Detect which cell encompasses the target text, then output its (x, y) center coordinate. 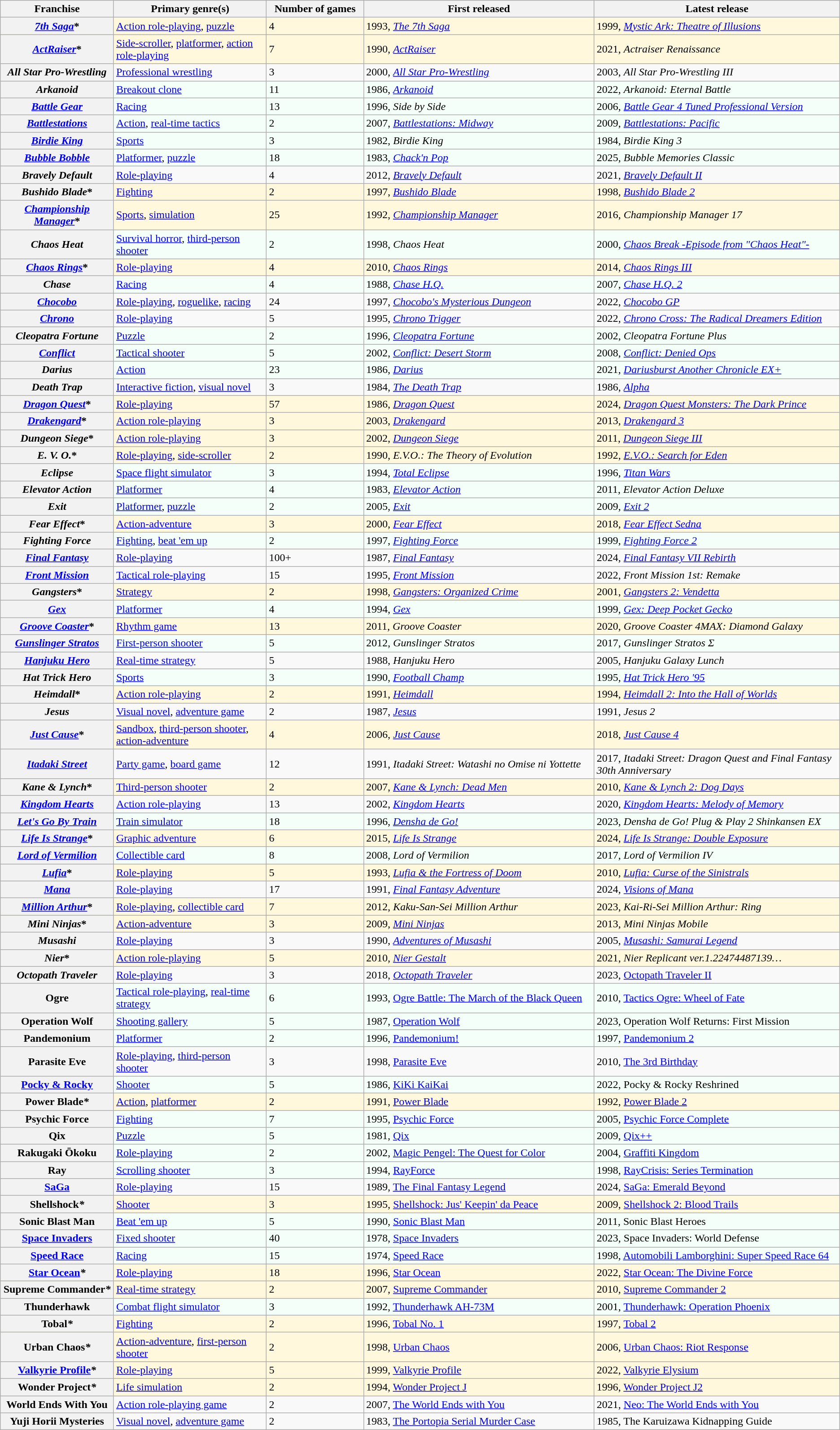
2007, The World Ends with You (479, 1404)
1997, Pandemonium 2 (717, 1038)
Pocky & Rocky (57, 1084)
1999, Mystic Ark: Theatre of Illusions (717, 26)
Train simulator (190, 821)
2010, The 3rd Birthday (717, 1061)
1990, E.V.O.: The Theory of Evolution (479, 455)
7th Saga* (57, 26)
Tactical shooter (190, 353)
2025, Bubble Memories Classic (717, 158)
Elevator Action (57, 489)
24 (315, 302)
1978, Space Invaders (479, 1238)
Eclipse (57, 472)
Nier* (57, 958)
1989, The Final Fantasy Legend (479, 1187)
Latest release (717, 9)
1987, Operation Wolf (479, 1021)
Exit (57, 506)
1995, Psychic Force (479, 1119)
1998, Chaos Heat (479, 244)
ActRaiser* (57, 49)
Itadaki Street (57, 764)
1974, Speed Race (479, 1255)
1994, Heimdall 2: Into the Hall of Worlds (717, 694)
2020, Kingdom Hearts: Melody of Memory (717, 804)
1984, The Death Trap (479, 387)
2005, Hanjuku Galaxy Lunch (717, 660)
2022, Chocobo GP (717, 302)
Battle Gear (57, 106)
2002, Kingdom Hearts (479, 804)
1998, Gangsters: Organized Crime (479, 592)
Musashi (57, 941)
Fighting, beat 'em up (190, 541)
Front Mission (57, 575)
Ray (57, 1170)
2023, Kai-Ri-Sei Million Arthur: Ring (717, 907)
2010, Chaos Rings (479, 268)
Operation Wolf (57, 1021)
Darius (57, 370)
1998, Urban Chaos (479, 1347)
2002, Dungeon Siege (479, 438)
2021, Neo: The World Ends with You (717, 1404)
Chase (57, 285)
Pandemonium (57, 1038)
Conflict (57, 353)
Supreme Commander* (57, 1290)
17 (315, 890)
First-person shooter (190, 643)
2008, Conflict: Denied Ops (717, 353)
2022, Front Mission 1st: Remake (717, 575)
1994, Wonder Project J (479, 1387)
2017, Lord of Vermilion IV (717, 855)
Bubble Bobble (57, 158)
First released (479, 9)
1982, Birdie King (479, 140)
2005, Psychic Force Complete (717, 1119)
1987, Jesus (479, 711)
Birdie King (57, 140)
Role-playing, roguelike, racing (190, 302)
1991, Power Blade (479, 1101)
2018, Octopath Traveler (479, 975)
Party game, board game (190, 764)
2011, Groove Coaster (479, 626)
Mini Ninjas* (57, 924)
2007, Supreme Commander (479, 1290)
2007, Kane & Lynch: Dead Men (479, 787)
Fixed shooter (190, 1238)
Lord of Vermilion (57, 855)
Combat flight simulator (190, 1307)
Hanjuku Hero (57, 660)
2024, Visions of Mana (717, 890)
2022, Valkyrie Elysium (717, 1370)
Collectible card (190, 855)
1996, Side by Side (479, 106)
1986, Darius (479, 370)
1999, Valkyrie Profile (479, 1370)
1986, KiKi KaiKai (479, 1084)
1996, Wonder Project J2 (717, 1387)
1998, Automobili Lamborghini: Super Speed Race 64 (717, 1255)
1997, Tobal 2 (717, 1324)
2013, Drakengard 3 (717, 421)
Speed Race (57, 1255)
Cleopatra Fortune (57, 336)
Beat 'em up (190, 1221)
2014, Chaos Rings III (717, 268)
1983, Elevator Action (479, 489)
2015, Life Is Strange (479, 838)
Role-playing, third-person shooter (190, 1061)
Jesus (57, 711)
1992, E.V.O.: Search for Eden (717, 455)
Psychic Force (57, 1119)
1997, Bushido Blade (479, 192)
Groove Coaster* (57, 626)
2021, Actraiser Renaissance (717, 49)
2012, Kaku-San-Sei Million Arthur (479, 907)
Role-playing, side-scroller (190, 455)
Space flight simulator (190, 472)
Life Is Strange* (57, 838)
2024, Dragon Quest Monsters: The Dark Prince (717, 404)
2017, Gunslinger Stratos Σ (717, 643)
1991, Final Fantasy Adventure (479, 890)
2010, Tactics Ogre: Wheel of Fate (717, 998)
1991, Heimdall (479, 694)
2020, Groove Coaster 4MAX: Diamond Galaxy (717, 626)
1988, Hanjuku Hero (479, 660)
1996, Cleopatra Fortune (479, 336)
1992, Power Blade 2 (717, 1101)
1997, Fighting Force (479, 541)
Gunslinger Stratos (57, 643)
Qix (57, 1136)
Strategy (190, 592)
2008, Lord of Vermilion (479, 855)
1996, Star Ocean (479, 1272)
1990, ActRaiser (479, 49)
Franchise (57, 9)
1991, Jesus 2 (717, 711)
Valkyrie Profile* (57, 1370)
57 (315, 404)
2012, Gunslinger Stratos (479, 643)
Just Cause* (57, 734)
1986, Alpha (717, 387)
Octopath Traveler (57, 975)
Ogre (57, 998)
1995, Hat Trick Hero '95 (717, 677)
1996, Tobal No. 1 (479, 1324)
All Star Pro-Wrestling (57, 72)
1993, The 7th Saga (479, 26)
1994, Total Eclipse (479, 472)
2024, SaGa: Emerald Beyond (717, 1187)
Sonic Blast Man (57, 1221)
Interactive fiction, visual novel (190, 387)
2022, Chrono Cross: The Radical Dreamers Edition (717, 319)
2022, Pocky & Rocky Reshrined (717, 1084)
Shellshock* (57, 1204)
Survival horror, third-person shooter (190, 244)
Chrono (57, 319)
1999, Fighting Force 2 (717, 541)
2000, Chaos Break -Episode from "Chaos Heat"- (717, 244)
2010, Supreme Commander 2 (717, 1290)
1998, Parasite Eve (479, 1061)
Life simulation (190, 1387)
2006, Battle Gear 4 Tuned Professional Version (717, 106)
Role-playing, collectible card (190, 907)
Death Trap (57, 387)
Action role-playing, puzzle (190, 26)
1996, Densha de Go! (479, 821)
2009, Mini Ninjas (479, 924)
2021, Dariusburst Another Chronicle EX+ (717, 370)
1986, Dragon Quest (479, 404)
2003, All Star Pro-Wrestling III (717, 72)
Star Ocean* (57, 1272)
Drakengard* (57, 421)
2018, Fear Effect Sedna (717, 524)
2016, Championship Manager 17 (717, 215)
1986, Arkanoid (479, 89)
2009, Shellshock 2: Blood Trails (717, 1204)
1996, Titan Wars (717, 472)
1995, Front Mission (479, 575)
Tactical role-playing (190, 575)
1990, Adventures of Musashi (479, 941)
Gex (57, 609)
1996, Pandemonium! (479, 1038)
2010, Lufia: Curse of the Sinistrals (717, 873)
2006, Urban Chaos: Riot Response (717, 1347)
25 (315, 215)
Arkanoid (57, 89)
SaGa (57, 1187)
1995, Shellshock: Jus' Keepin' da Peace (479, 1204)
Sports, simulation (190, 215)
1983, The Portopia Serial Murder Case (479, 1421)
2023, Space Invaders: World Defense (717, 1238)
Action (190, 370)
2001, Thunderhawk: Operation Phoenix (717, 1307)
Heimdall* (57, 694)
2023, Operation Wolf Returns: First Mission (717, 1021)
1993, Lufia & the Fortress of Doom (479, 873)
2023, Octopath Traveler II (717, 975)
2007, Battlestations: Midway (479, 123)
Parasite Eve (57, 1061)
1998, Bushido Blade 2 (717, 192)
2013, Mini Ninjas Mobile (717, 924)
Action role-playing game (190, 1404)
2007, Chase H.Q. 2 (717, 285)
1994, Gex (479, 609)
2022, Arkanoid: Eternal Battle (717, 89)
1998, RayCrisis: Series Termination (717, 1170)
2003, Drakengard (479, 421)
Bravely Default (57, 175)
2021, Bravely Default II (717, 175)
1990, Football Champ (479, 677)
Action, real-time tactics (190, 123)
Let's Go By Train (57, 821)
1999, Gex: Deep Pocket Gecko (717, 609)
Chaos Rings* (57, 268)
1988, Chase H.Q. (479, 285)
Graphic adventure (190, 838)
2002, Cleopatra Fortune Plus (717, 336)
40 (315, 1238)
Rhythm game (190, 626)
Primary genre(s) (190, 9)
100+ (315, 558)
2022, Star Ocean: The Divine Force (717, 1272)
2024, Final Fantasy VII Rebirth (717, 558)
1992, Thunderhawk AH-73M (479, 1307)
2010, Nier Gestalt (479, 958)
2000, Fear Effect (479, 524)
1984, Birdie King 3 (717, 140)
1987, Final Fantasy (479, 558)
2001, Gangsters 2: Vendetta (717, 592)
Final Fantasy (57, 558)
Chocobo (57, 302)
Hat Trick Hero (57, 677)
Thunderhawk (57, 1307)
12 (315, 764)
1991, Itadaki Street: Watashi no Omise ni Yottette (479, 764)
E. V. O.* (57, 455)
1993, Ogre Battle: The March of the Black Queen (479, 998)
2011, Sonic Blast Heroes (717, 1221)
Fighting Force (57, 541)
2006, Just Cause (479, 734)
Shooting gallery (190, 1021)
Dragon Quest* (57, 404)
1981, Qix (479, 1136)
2023, Densha de Go! Plug & Play 2 Shinkansen EX (717, 821)
1985, The Karuizawa Kidnapping Guide (717, 1421)
1994, RayForce (479, 1170)
Scrolling shooter (190, 1170)
1983, Chack'n Pop (479, 158)
Kane & Lynch* (57, 787)
Professional wrestling (190, 72)
Dungeon Siege* (57, 438)
Side-scroller, platformer, action role-playing (190, 49)
2002, Magic Pengel: The Quest for Color (479, 1153)
2004, Graffiti Kingdom (717, 1153)
23 (315, 370)
Rakugaki Ōkoku (57, 1153)
Tobal* (57, 1324)
11 (315, 89)
World Ends With You (57, 1404)
Wonder Project* (57, 1387)
Number of games (315, 9)
2024, Life Is Strange: Double Exposure (717, 838)
2011, Dungeon Siege III (717, 438)
Million Arthur* (57, 907)
Fear Effect* (57, 524)
Kingdom Hearts (57, 804)
1995, Chrono Trigger (479, 319)
2002, Conflict: Desert Storm (479, 353)
1997, Chocobo's Mysterious Dungeon (479, 302)
Mana (57, 890)
Gangsters* (57, 592)
Action-adventure, first-person shooter (190, 1347)
8 (315, 855)
Yuji Horii Mysteries (57, 1421)
Third-person shooter (190, 787)
Lufia* (57, 873)
Space Invaders (57, 1238)
1990, Sonic Blast Man (479, 1221)
Battlestations (57, 123)
2021, Nier Replicant ver.1.22474487139… (717, 958)
2000, All Star Pro-Wrestling (479, 72)
2018, Just Cause 4 (717, 734)
Sandbox, third-person shooter, action-adventure (190, 734)
2011, Elevator Action Deluxe (717, 489)
Chaos Heat (57, 244)
1992, Championship Manager (479, 215)
2009, Battlestations: Pacific (717, 123)
2005, Exit (479, 506)
Breakout clone (190, 89)
2009, Exit 2 (717, 506)
Championship Manager* (57, 215)
2017, Itadaki Street: Dragon Quest and Final Fantasy 30th Anniversary (717, 764)
2012, Bravely Default (479, 175)
Bushido Blade* (57, 192)
2005, Musashi: Samurai Legend (717, 941)
Urban Chaos* (57, 1347)
2009, Qix++ (717, 1136)
2010, Kane & Lynch 2: Dog Days (717, 787)
Action, platformer (190, 1101)
Tactical role-playing, real-time strategy (190, 998)
Power Blade* (57, 1101)
